Determine the (x, y) coordinate at the center of the cell enclosing the given text.  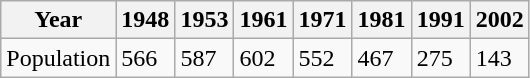
587 (204, 58)
602 (264, 58)
1948 (146, 20)
275 (440, 58)
467 (382, 58)
552 (322, 58)
1953 (204, 20)
1991 (440, 20)
1961 (264, 20)
1981 (382, 20)
566 (146, 58)
1971 (322, 20)
Year (58, 20)
143 (500, 58)
2002 (500, 20)
Population (58, 58)
